Output the [x, y] coordinate of the center of the cell containing the given text.  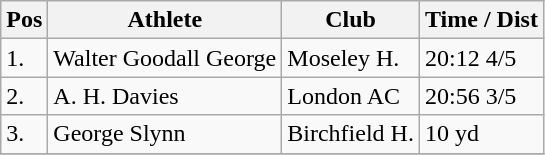
10 yd [481, 134]
20:56 3/5 [481, 96]
Pos [24, 20]
Time / Dist [481, 20]
George Slynn [165, 134]
3. [24, 134]
Walter Goodall George [165, 58]
Moseley H. [351, 58]
Club [351, 20]
A. H. Davies [165, 96]
London AC [351, 96]
1. [24, 58]
Birchfield H. [351, 134]
Athlete [165, 20]
20:12 4/5 [481, 58]
2. [24, 96]
